Search for the cell housing the specified text and yield its (X, Y) center coordinate. 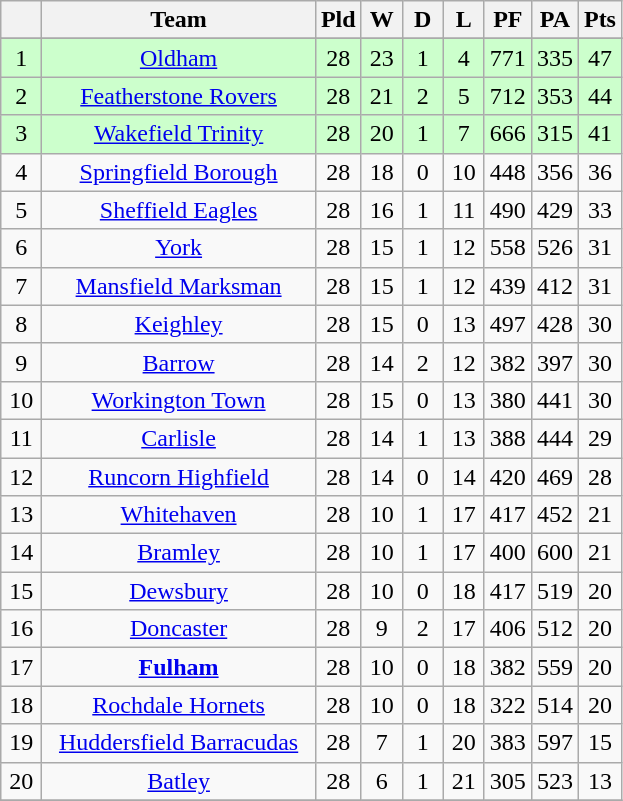
23 (382, 58)
Batley (179, 781)
444 (554, 438)
412 (554, 286)
47 (600, 58)
519 (554, 591)
29 (600, 438)
497 (508, 324)
Sheffield Eagles (179, 210)
600 (554, 553)
514 (554, 705)
Dewsbury (179, 591)
383 (508, 743)
397 (554, 362)
Rochdale Hornets (179, 705)
PF (508, 20)
Whitehaven (179, 515)
712 (508, 96)
Mansfield Marksman (179, 286)
York (179, 248)
19 (22, 743)
406 (508, 629)
Doncaster (179, 629)
Huddersfield Barracudas (179, 743)
771 (508, 58)
Carlisle (179, 438)
36 (600, 172)
448 (508, 172)
Wakefield Trinity (179, 134)
305 (508, 781)
490 (508, 210)
PA (554, 20)
8 (22, 324)
Pts (600, 20)
526 (554, 248)
512 (554, 629)
Runcorn Highfield (179, 477)
335 (554, 58)
441 (554, 400)
380 (508, 400)
353 (554, 96)
558 (508, 248)
L (464, 20)
Oldham (179, 58)
420 (508, 477)
356 (554, 172)
33 (600, 210)
315 (554, 134)
452 (554, 515)
41 (600, 134)
Pld (338, 20)
Workington Town (179, 400)
Team (179, 20)
469 (554, 477)
523 (554, 781)
Keighley (179, 324)
439 (508, 286)
Springfield Borough (179, 172)
597 (554, 743)
322 (508, 705)
Bramley (179, 553)
429 (554, 210)
666 (508, 134)
400 (508, 553)
D (422, 20)
Featherstone Rovers (179, 96)
428 (554, 324)
3 (22, 134)
388 (508, 438)
Barrow (179, 362)
Fulham (179, 667)
559 (554, 667)
W (382, 20)
44 (600, 96)
